Output the [X, Y] coordinate of the center of the cell containing the given text.  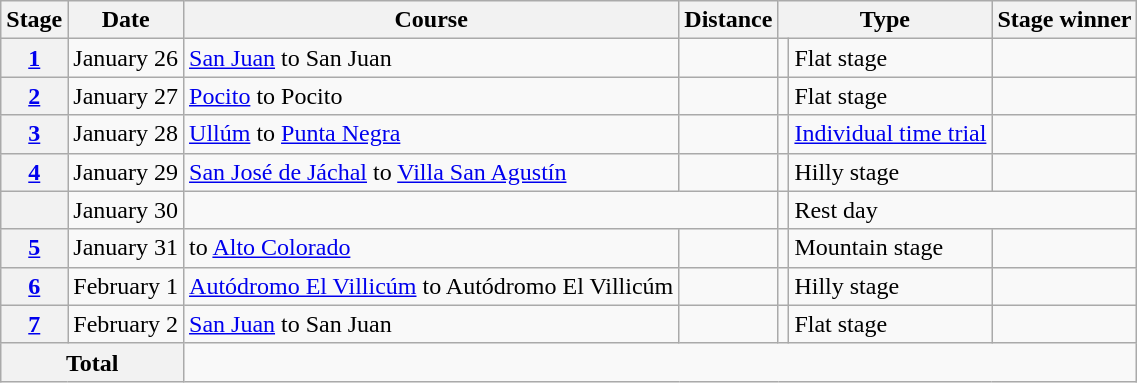
Course [432, 20]
Pocito to Pocito [432, 96]
5 [34, 248]
February 1 [126, 286]
2 [34, 96]
Type [885, 20]
Autódromo El Villicúm to Autódromo El Villicúm [432, 286]
Total [92, 362]
Individual time trial [890, 134]
January 29 [126, 172]
January 28 [126, 134]
January 31 [126, 248]
January 30 [126, 210]
Ullúm to Punta Negra [432, 134]
3 [34, 134]
January 27 [126, 96]
Date [126, 20]
6 [34, 286]
Distance [728, 20]
San José de Jáchal to Villa San Agustín [432, 172]
1 [34, 58]
4 [34, 172]
Rest day [963, 210]
Stage winner [1064, 20]
to Alto Colorado [432, 248]
7 [34, 324]
Stage [34, 20]
January 26 [126, 58]
February 2 [126, 324]
Mountain stage [890, 248]
